Provide the (X, Y) coordinate of the cell's center where the given text is located.  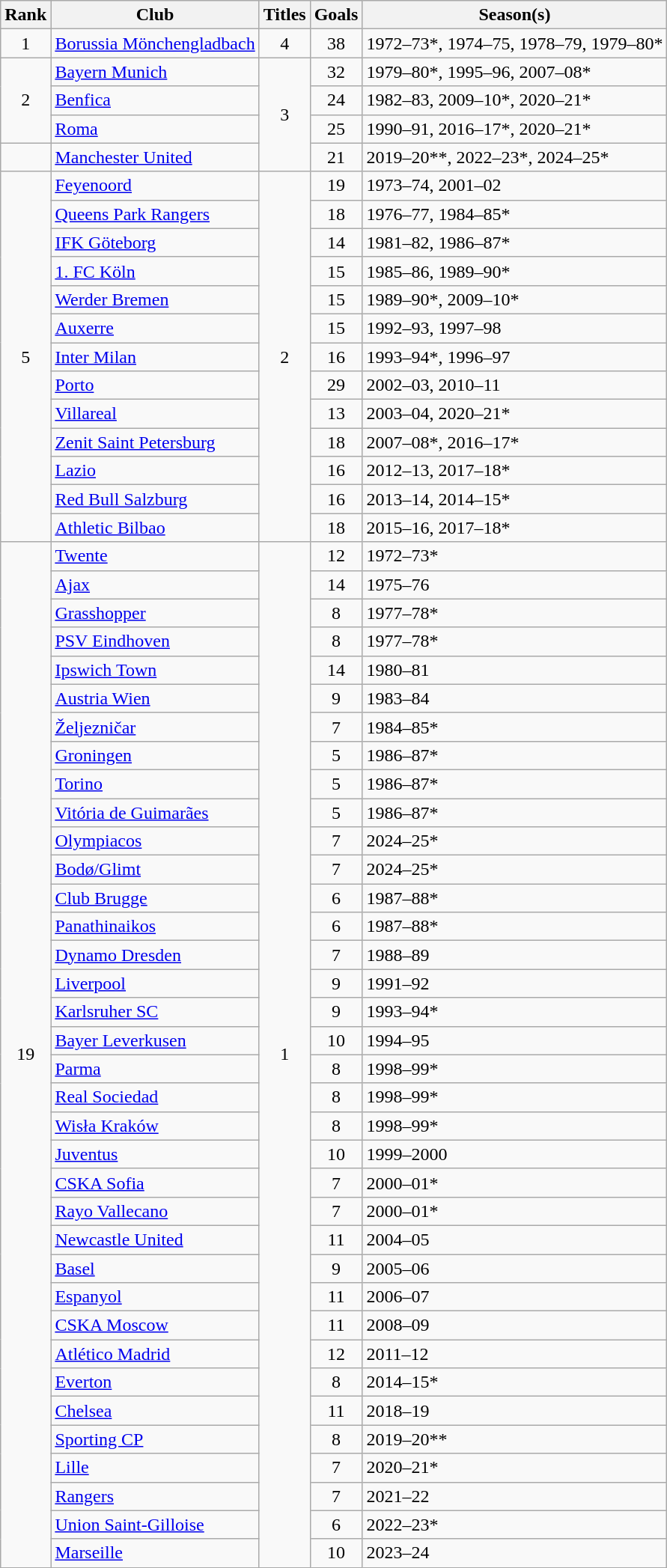
Manchester United (155, 157)
Torino (155, 784)
Karlsruher SC (155, 1012)
Dynamo Dresden (155, 955)
Red Bull Salzburg (155, 499)
Union Saint-Gilloise (155, 1525)
2020–21* (515, 1468)
Lille (155, 1468)
Villareal (155, 414)
2022–23* (515, 1525)
1973–74, 2001–02 (515, 186)
3 (284, 115)
2007–08*, 2016–17* (515, 442)
1. FC Köln (155, 271)
2008–09 (515, 1326)
2021–22 (515, 1496)
Werder Bremen (155, 299)
Roma (155, 129)
Lazio (155, 471)
Rangers (155, 1496)
2004–05 (515, 1239)
Espanyol (155, 1297)
Ajax (155, 585)
2014–15* (515, 1382)
Season(s) (515, 15)
Olympiacos (155, 841)
Athletic Bilbao (155, 528)
Club Brugge (155, 898)
1972–73*, 1974–75, 1978–79, 1979–80* (515, 43)
Borussia Mönchengladbach (155, 43)
Titles (284, 15)
Groningen (155, 755)
2012–13, 2017–18* (515, 471)
Rank (25, 15)
Vitória de Guimarães (155, 812)
1981–82, 1986–87* (515, 242)
2011–12 (515, 1354)
Bodø/Glimt (155, 870)
Rayo Vallecano (155, 1211)
1988–89 (515, 955)
1979–80*, 1995–96, 2007–08* (515, 72)
2006–07 (515, 1297)
1975–76 (515, 585)
1992–93, 1997–98 (515, 328)
2018–19 (515, 1411)
Parma (155, 1069)
29 (336, 385)
2019–20**, 2022–23*, 2024–25* (515, 157)
1976–77, 1984–85* (515, 214)
Inter Milan (155, 357)
Twente (155, 556)
Bayer Leverkusen (155, 1040)
CSKA Moscow (155, 1326)
1993–94*, 1996–97 (515, 357)
1972–73* (515, 556)
Feyenoord (155, 186)
Newcastle United (155, 1239)
Goals (336, 15)
Club (155, 15)
Atlético Madrid (155, 1354)
2019–20** (515, 1439)
Austria Wien (155, 698)
1989–90*, 2009–10* (515, 299)
Juventus (155, 1154)
24 (336, 100)
Auxerre (155, 328)
Zenit Saint Petersburg (155, 442)
25 (336, 129)
1999–2000 (515, 1154)
2002–03, 2010–11 (515, 385)
Bayern Munich (155, 72)
Real Sociedad (155, 1097)
Basel (155, 1269)
13 (336, 414)
Sporting CP (155, 1439)
2003–04, 2020–21* (515, 414)
Queens Park Rangers (155, 214)
2013–14, 2014–15* (515, 499)
1993–94* (515, 1012)
2005–06 (515, 1269)
CSKA Sofia (155, 1183)
Grasshopper (155, 613)
PSV Eindhoven (155, 641)
32 (336, 72)
Liverpool (155, 983)
1990–91, 2016–17*, 2020–21* (515, 129)
Ipswich Town (155, 670)
2015–16, 2017–18* (515, 528)
Porto (155, 385)
Panathinaikos (155, 927)
4 (284, 43)
Wisła Kraków (155, 1126)
38 (336, 43)
1980–81 (515, 670)
Chelsea (155, 1411)
1991–92 (515, 983)
1985–86, 1989–90* (515, 271)
21 (336, 157)
Željezničar (155, 727)
1982–83, 2009–10*, 2020–21* (515, 100)
1983–84 (515, 698)
2023–24 (515, 1553)
Everton (155, 1382)
1984–85* (515, 727)
Benfica (155, 100)
1994–95 (515, 1040)
IFK Göteborg (155, 242)
Marseille (155, 1553)
